Scan for the cell matching the given text and deliver its [x, y] coordinate at center. 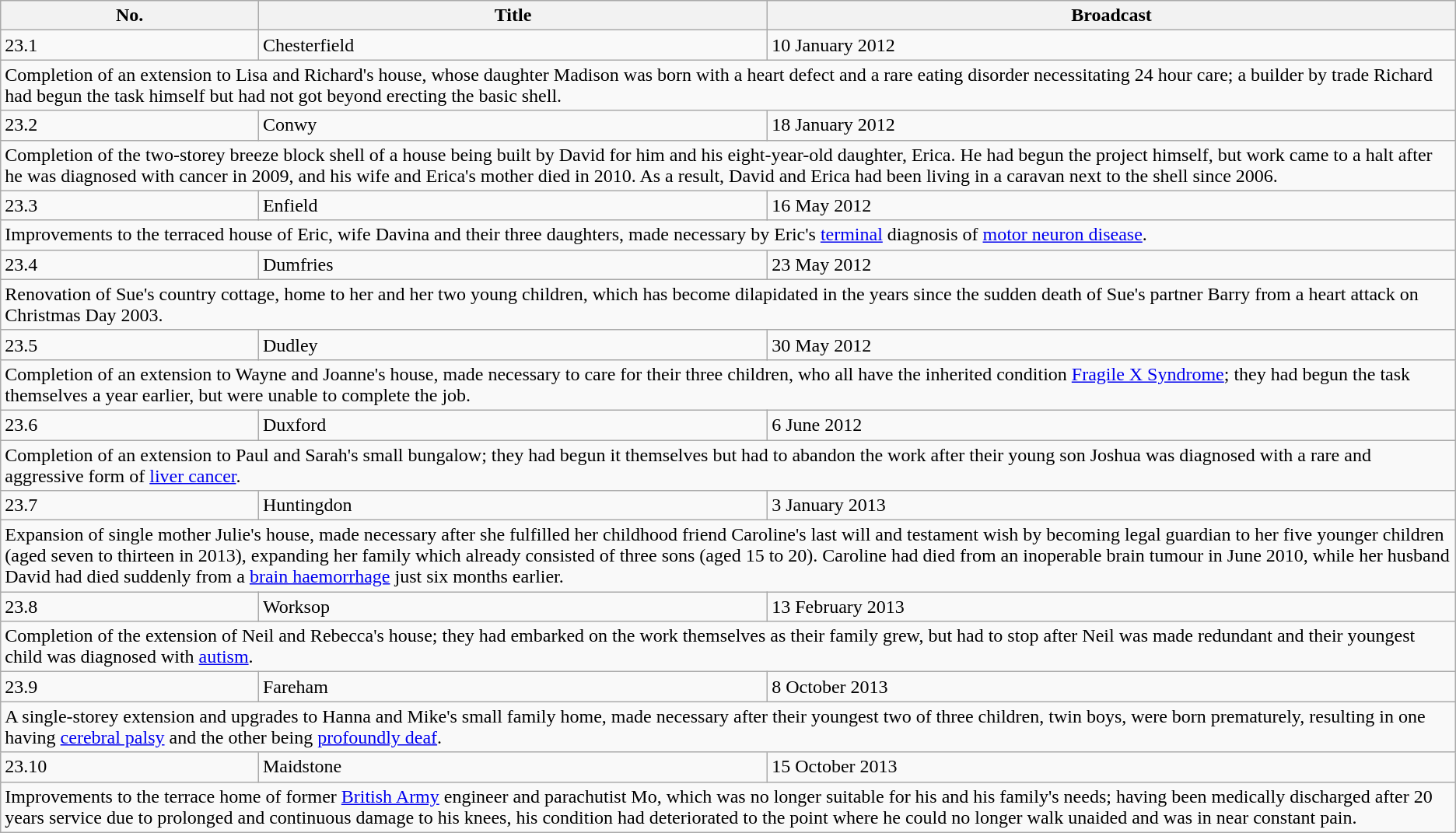
Duxford [513, 425]
Dumfries [513, 264]
13 February 2013 [1112, 607]
23 May 2012 [1112, 264]
16 May 2012 [1112, 205]
Chesterfield [513, 45]
23.6 [130, 425]
No. [130, 16]
Huntingdon [513, 506]
23.10 [130, 767]
Conwy [513, 125]
Title [513, 16]
30 May 2012 [1112, 345]
18 January 2012 [1112, 125]
23.3 [130, 205]
23.7 [130, 506]
Worksop [513, 607]
8 October 2013 [1112, 687]
Maidstone [513, 767]
23.2 [130, 125]
23.4 [130, 264]
23.5 [130, 345]
3 January 2013 [1112, 506]
Fareham [513, 687]
10 January 2012 [1112, 45]
Enfield [513, 205]
23.9 [130, 687]
15 October 2013 [1112, 767]
6 June 2012 [1112, 425]
Dudley [513, 345]
Broadcast [1112, 16]
23.8 [130, 607]
23.1 [130, 45]
